Provide the (X, Y) coordinate of the cell's center where the given text is located.  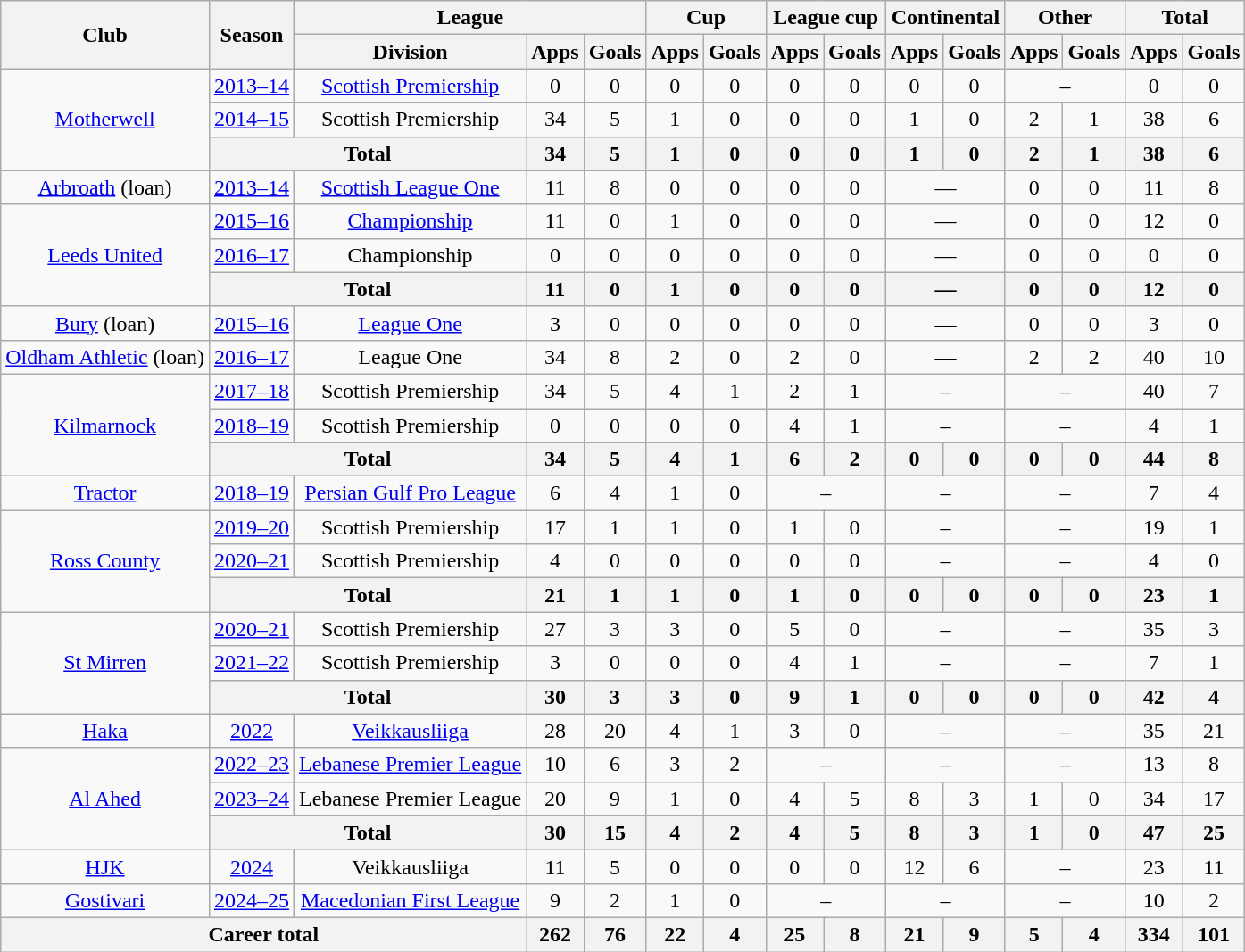
Other (1065, 18)
15 (615, 832)
HJK (105, 866)
2019–20 (252, 527)
27 (555, 629)
League cup (826, 18)
St Mirren (105, 663)
334 (1154, 934)
Bury (loan) (105, 323)
Gostivari (105, 900)
42 (1154, 697)
Oldham Athletic (loan) (105, 357)
Division (410, 52)
47 (1154, 832)
2021–22 (252, 663)
Leeds United (105, 255)
Kilmarnock (105, 425)
Cup (706, 18)
Macedonian First League (410, 900)
2023–24 (252, 799)
Season (252, 35)
2017–18 (252, 391)
Arbroath (loan) (105, 187)
Scottish League One (410, 187)
2022 (252, 731)
28 (555, 731)
76 (615, 934)
Tractor (105, 493)
13 (1154, 765)
Club (105, 35)
Persian Gulf Pro League (410, 493)
League (469, 18)
22 (675, 934)
Ross County (105, 561)
101 (1214, 934)
2014–15 (252, 120)
Haka (105, 731)
44 (1154, 459)
Al Ahed (105, 799)
2024 (252, 866)
Motherwell (105, 120)
Continental (945, 18)
262 (555, 934)
Career total (264, 934)
2022–23 (252, 765)
19 (1154, 527)
2024–25 (252, 900)
